Extract the (X, Y) coordinate from the center of the cell holding the provided text.  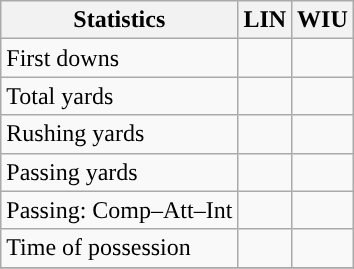
Total yards (120, 96)
Rushing yards (120, 134)
Statistics (120, 20)
Passing yards (120, 172)
Time of possession (120, 248)
First downs (120, 58)
WIU (323, 20)
Passing: Comp–Att–Int (120, 210)
LIN (265, 20)
